Capture the cell that displays the provided text and extract its [X, Y] central coordinate. 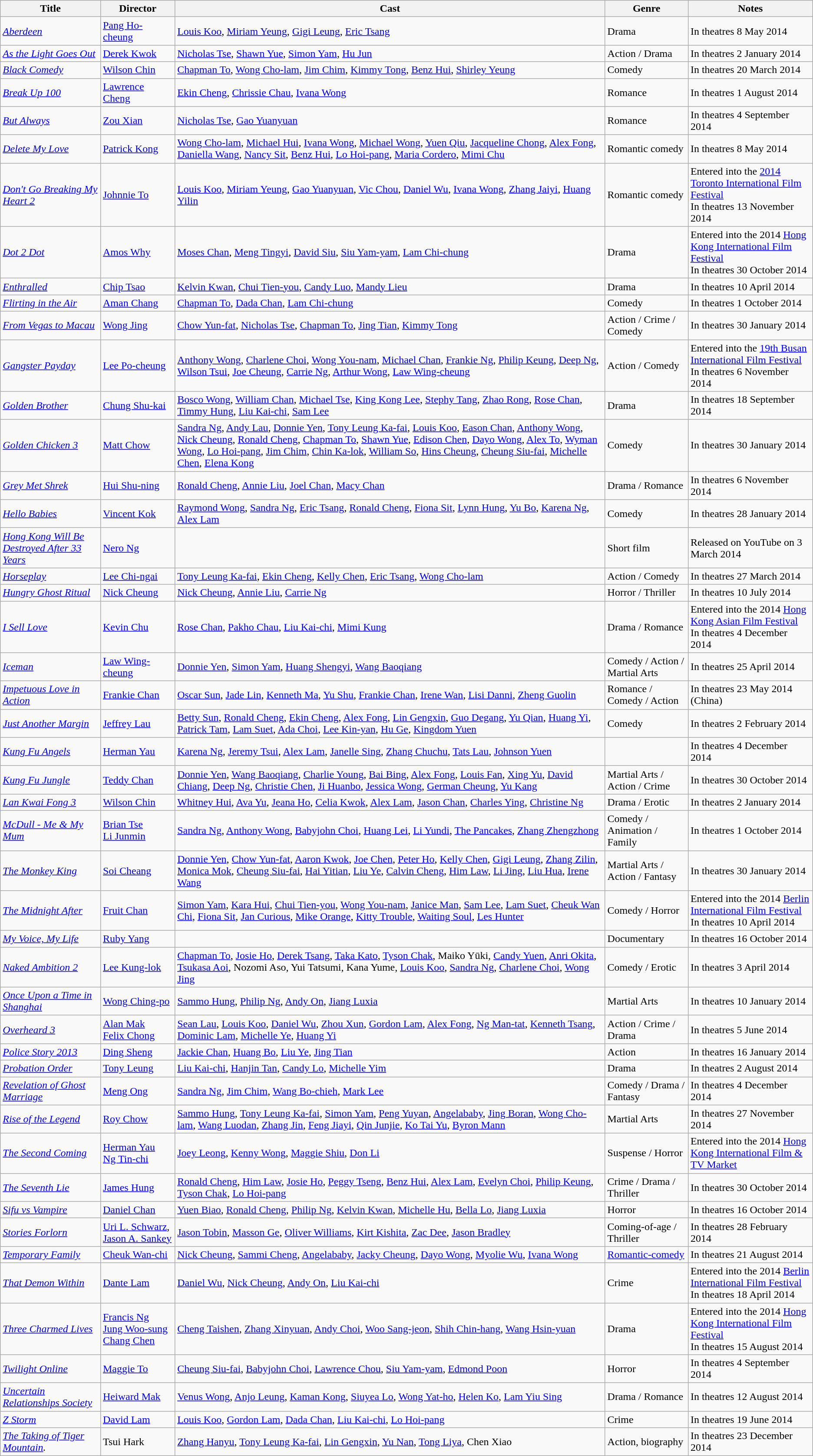
Nero Ng [137, 548]
Nicholas Tse, Shawn Yue, Simon Yam, Hu Jun [390, 53]
Gangster Payday [50, 366]
Ronald Cheng, Annie Liu, Joel Chan, Macy Chan [390, 486]
Jason Tobin, Masson Ge, Oliver Williams, Kirt Kishita, Zac Dee, Jason Bradley [390, 1232]
The Monkey King [50, 871]
Revelation of Ghost Marriage [50, 1091]
Herman Yau [137, 752]
Romance / Comedy / Action [646, 695]
Whitney Hui, Ava Yu, Jeana Ho, Celia Kwok, Alex Lam, Jason Chan, Charles Ying, Christine Ng [390, 802]
Sean Lau, Louis Koo, Daniel Wu, Zhou Xun, Gordon Lam, Alex Fong, Ng Man-tat, Kenneth Tsang, Dominic Lam, Michelle Ye, Huang Yi [390, 1030]
Uri L. Schwarz, Jason A. Sankey [137, 1232]
The Midnight After [50, 911]
Lee Kung-lok [137, 967]
Louis Koo, Gordon Lam, Dada Chan, Liu Kai-chi, Lo Hoi-pang [390, 1420]
Dante Lam [137, 1283]
Chung Shu-kai [137, 406]
Suspense / Horror [646, 1153]
Dot 2 Dot [50, 252]
Zou Xian [137, 121]
Lee Chi-ngai [137, 576]
Wong Jing [137, 325]
Daniel Chan [137, 1210]
Short film [646, 548]
In theatres 6 November 2014 [750, 486]
Patrick Kong [137, 149]
In theatres 27 March 2014 [750, 576]
Lee Po-cheung [137, 366]
Hong Kong Will Be Destroyed After 33 Years [50, 548]
In theatres 28 February 2014 [750, 1232]
Entered into the 2014 Hong Kong Asian Film Festival In theatres 4 December 2014 [750, 627]
Stories Forlorn [50, 1232]
Cheuk Wan-chi [137, 1254]
Temporary Family [50, 1254]
Chip Tsao [137, 286]
Don't Go Breaking My Heart 2 [50, 195]
Ronald Cheng, Him Law, Josie Ho, Peggy Tseng, Benz Hui, Alex Lam, Evelyn Choi, Philip Keung, Tyson Chak, Lo Hoi-pang [390, 1187]
Entered into the 2014 Berlin International Film Festival In theatres 18 April 2014 [750, 1283]
Director [137, 9]
Comedy / Animation / Family [646, 830]
Maggie To [137, 1369]
Martial Arts / Action / Crime [646, 779]
Roy Chow [137, 1119]
Just Another Margin [50, 723]
Notes [750, 9]
Hello Babies [50, 514]
Joey Leong, Kenny Wong, Maggie Shiu, Don Li [390, 1153]
Released on YouTube on 3 March 2014 [750, 548]
Heiward Mak [137, 1397]
Karena Ng, Jeremy Tsui, Alex Lam, Janelle Sing, Zhang Chuchu, Tats Lau, Johnson Yuen [390, 752]
In theatres 10 July 2014 [750, 593]
Rose Chan, Pakho Chau, Liu Kai-chi, Mimi Kung [390, 627]
Amos Why [137, 252]
Nick Cheung, Annie Liu, Carrie Ng [390, 593]
Rise of the Legend [50, 1119]
Overheard 3 [50, 1030]
Twilight Online [50, 1369]
In theatres 12 August 2014 [750, 1397]
Sandra Ng, Anthony Wong, Babyjohn Choi, Huang Lei, Li Yundi, The Pancakes, Zhang Zhengzhong [390, 830]
The Second Coming [50, 1153]
Johnnie To [137, 195]
Action / Crime / Comedy [646, 325]
Tony Leung [137, 1068]
Nick Cheung, Sammi Cheng, Angelababy, Jacky Cheung, Dayo Wong, Myolie Wu, Ivana Wong [390, 1254]
Cheung Siu-fai, Babyjohn Choi, Lawrence Chou, Siu Yam-yam, Edmond Poon [390, 1369]
Bosco Wong, William Chan, Michael Tse, King Kong Lee, Stephy Tang, Zhao Rong, Rose Chan, Timmy Hung, Liu Kai-chi, Sam Lee [390, 406]
I Sell Love [50, 627]
Lan Kwai Fong 3 [50, 802]
Jeffrey Lau [137, 723]
The Seventh Lie [50, 1187]
In theatres 25 April 2014 [750, 667]
Entered into the 19th Busan International Film Festival In theatres 6 November 2014 [750, 366]
Teddy Chan [137, 779]
Iceman [50, 667]
Romantic-comedy [646, 1254]
Entered into the 2014 Hong Kong International Film Festival In theatres 30 October 2014 [750, 252]
Meng Ong [137, 1091]
Hui Shu-ning [137, 486]
Daniel Wu, Nick Cheung, Andy On, Liu Kai-chi [390, 1283]
Nicholas Tse, Gao Yuanyuan [390, 121]
In theatres 19 June 2014 [750, 1420]
Documentary [646, 939]
Grey Met Shrek [50, 486]
Three Charmed Lives [50, 1329]
Crime / Drama / Thriller [646, 1187]
Yuen Biao, Ronald Cheng, Philip Ng, Kelvin Kwan, Michelle Hu, Bella Lo, Jiang Luxia [390, 1210]
McDull - Me & My Mum [50, 830]
As the Light Goes Out [50, 53]
Ding Sheng [137, 1052]
But Always [50, 121]
Fruit Chan [137, 911]
Entered into the 2014 Berlin International Film Festival In theatres 10 April 2014 [750, 911]
Kelvin Kwan, Chui Tien-you, Candy Luo, Mandy Lieu [390, 286]
Drama / Erotic [646, 802]
Brian Tse Li Junmin [137, 830]
That Demon Within [50, 1283]
Kevin Chu [137, 627]
In theatres 1 August 2014 [750, 92]
In theatres 23 May 2014 (China) [750, 695]
Law Wing-cheung [137, 667]
In theatres 10 April 2014 [750, 286]
Cast [390, 9]
Pang Ho-cheung [137, 31]
Entered into the 2014 Toronto International Film Festival In theatres 13 November 2014 [750, 195]
Once Upon a Time in Shanghai [50, 1001]
Alan Mak Felix Chong [137, 1030]
Naked Ambition 2 [50, 967]
Aman Chang [137, 303]
Chow Yun-fat, Nicholas Tse, Chapman To, Jing Tian, Kimmy Tong [390, 325]
Kung Fu Jungle [50, 779]
Delete My Love [50, 149]
In theatres 2 February 2014 [750, 723]
Comedy / Action / Martial Arts [646, 667]
In theatres 23 December 2014 [750, 1442]
Aberdeen [50, 31]
Golden Chicken 3 [50, 446]
Title [50, 9]
Liu Kai-chi, Hanjin Tan, Candy Lo, Michelle Yim [390, 1068]
Chapman To, Dada Chan, Lam Chi-chung [390, 303]
Break Up 100 [50, 92]
Entered into the 2014 Hong Kong International Film & TV Market [750, 1153]
Jackie Chan, Huang Bo, Liu Ye, Jing Tian [390, 1052]
Genre [646, 9]
In theatres 21 August 2014 [750, 1254]
Police Story 2013 [50, 1052]
Tsui Hark [137, 1442]
James Hung [137, 1187]
In theatres 2 August 2014 [750, 1068]
Probation Order [50, 1068]
Ekin Cheng, Chrissie Chau, Ivana Wong [390, 92]
Z Storm [50, 1420]
Venus Wong, Anjo Leung, Kaman Kong, Siuyea Lo, Wong Yat-ho, Helen Ko, Lam Yiu Sing [390, 1397]
Horseplay [50, 576]
Chapman To, Wong Cho-lam, Jim Chim, Kimmy Tong, Benz Hui, Shirley Yeung [390, 70]
Impetuous Love in Action [50, 695]
Wong Ching-po [137, 1001]
Derek Kwok [137, 53]
In theatres 20 March 2014 [750, 70]
Lawrence Cheng [137, 92]
Zhang Hanyu, Tony Leung Ka-fai, Lin Gengxin, Yu Nan, Tong Liya, Chen Xiao [390, 1442]
Golden Brother [50, 406]
Cheng Taishen, Zhang Xinyuan, Andy Choi, Woo Sang-jeon, Shih Chin-hang, Wang Hsin-yuan [390, 1329]
My Voice, My Life [50, 939]
In theatres 18 September 2014 [750, 406]
Black Comedy [50, 70]
Raymond Wong, Sandra Ng, Eric Tsang, Ronald Cheng, Fiona Sit, Lynn Hung, Yu Bo, Karena Ng, Alex Lam [390, 514]
Nick Cheung [137, 593]
Horror / Thriller [646, 593]
In theatres 10 January 2014 [750, 1001]
The Taking of Tiger Mountain. [50, 1442]
Ruby Yang [137, 939]
In theatres 5 June 2014 [750, 1030]
Moses Chan, Meng Tingyi, David Siu, Siu Yam-yam, Lam Chi-chung [390, 252]
Flirting in the Air [50, 303]
Enthralled [50, 286]
Comedy / Drama / Fantasy [646, 1091]
Francis Ng Jung Woo-sung Chang Chen [137, 1329]
Martial Arts / Action / Fantasy [646, 871]
Matt Chow [137, 446]
Action [646, 1052]
Action, biography [646, 1442]
Coming-of-age / Thriller [646, 1232]
Herman Yau Ng Tin-chi [137, 1153]
In theatres 28 January 2014 [750, 514]
Comedy / Erotic [646, 967]
Kung Fu Angels [50, 752]
Louis Koo, Miriam Yeung, Gao Yuanyuan, Vic Chou, Daniel Wu, Ivana Wong, Zhang Jaiyi, Huang Yilin [390, 195]
Uncertain Relationships Society [50, 1397]
Sifu vs Vampire [50, 1210]
Action / Crime / Drama [646, 1030]
Soi Cheang [137, 871]
In theatres 3 April 2014 [750, 967]
Hungry Ghost Ritual [50, 593]
Oscar Sun, Jade Lin, Kenneth Ma, Yu Shu, Frankie Chan, Irene Wan, Lisi Danni, Zheng Guolin [390, 695]
In theatres 16 January 2014 [750, 1052]
From Vegas to Macau [50, 325]
Vincent Kok [137, 514]
David Lam [137, 1420]
Donnie Yen, Simon Yam, Huang Shengyi, Wang Baoqiang [390, 667]
Action / Drama [646, 53]
Sandra Ng, Jim Chim, Wang Bo-chieh, Mark Lee [390, 1091]
Sammo Hung, Philip Ng, Andy On, Jiang Luxia [390, 1001]
Frankie Chan [137, 695]
Entered into the 2014 Hong Kong International Film Festival In theatres 15 August 2014 [750, 1329]
Tony Leung Ka-fai, Ekin Cheng, Kelly Chen, Eric Tsang, Wong Cho-lam [390, 576]
In theatres 27 November 2014 [750, 1119]
Louis Koo, Miriam Yeung, Gigi Leung, Eric Tsang [390, 31]
Comedy / Horror [646, 911]
